Pinpoint the cell where the given text exists, returning its [x, y] midpoint coordinate. 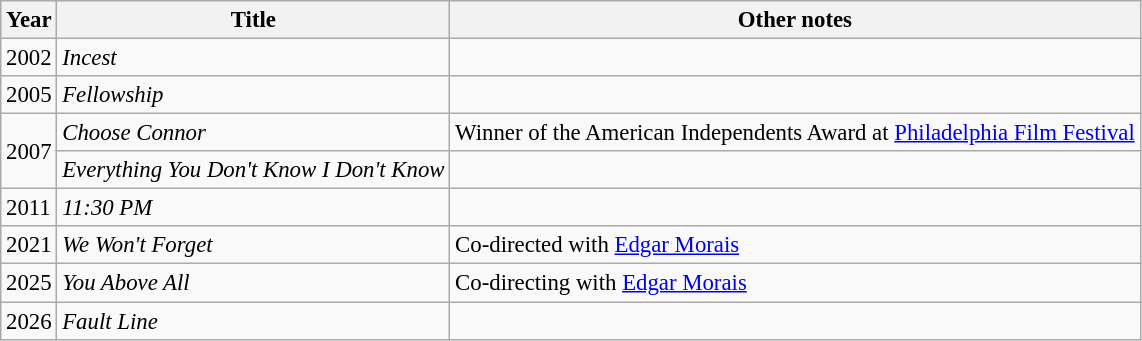
Title [254, 20]
You Above All [254, 283]
Fellowship [254, 95]
2002 [29, 58]
2005 [29, 95]
Co-directed with Edgar Morais [795, 245]
Winner of the American Independents Award at Philadelphia Film Festival [795, 133]
2025 [29, 283]
Co-directing with Edgar Morais [795, 283]
Incest [254, 58]
Choose Connor [254, 133]
2021 [29, 245]
2026 [29, 321]
We Won't Forget [254, 245]
Fault Line [254, 321]
Other notes [795, 20]
2007 [29, 152]
11:30 PM [254, 208]
2011 [29, 208]
Year [29, 20]
Everything You Don't Know I Don't Know [254, 170]
